For the text-containing cell, return its midpoint in [x, y] coordinate format. 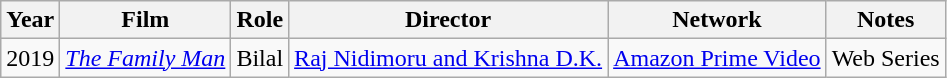
Bilal [260, 58]
Amazon Prime Video [717, 58]
Role [260, 20]
Notes [886, 20]
Director [448, 20]
Web Series [886, 58]
Raj Nidimoru and Krishna D.K. [448, 58]
Film [146, 20]
Network [717, 20]
The Family Man [146, 58]
2019 [30, 58]
Year [30, 20]
